From the cell containing the given text, extract its center point as [x, y] coordinate. 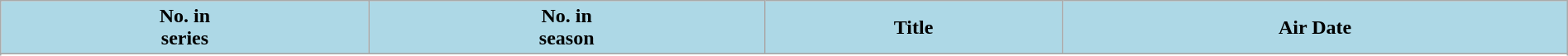
Air Date [1315, 28]
Title [913, 28]
No. inseries [185, 28]
No. inseason [566, 28]
